Scan for the cell matching the given text and deliver its [X, Y] coordinate at center. 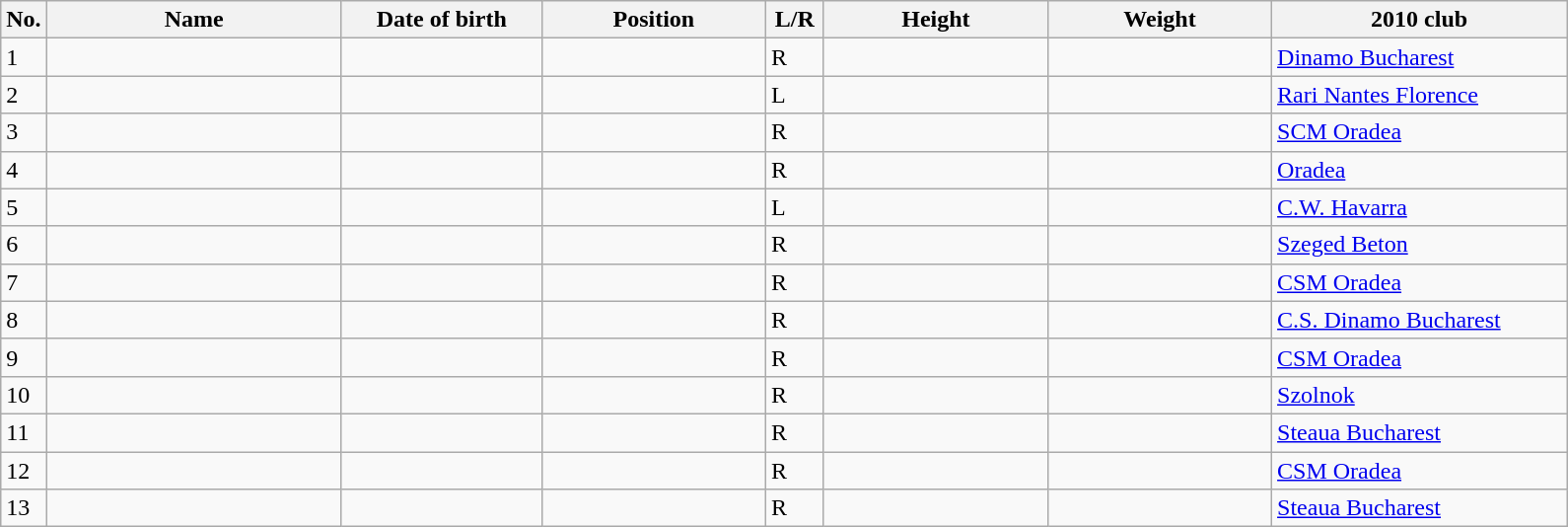
SCM Oradea [1420, 132]
C.S. Dinamo Bucharest [1420, 320]
Oradea [1420, 170]
Position [653, 20]
Dinamo Bucharest [1420, 57]
Date of birth [442, 20]
Szeged Beton [1420, 245]
13 [24, 508]
Rari Nantes Florence [1420, 95]
1 [24, 57]
No. [24, 20]
10 [24, 395]
L/R [795, 20]
Szolnok [1420, 395]
5 [24, 207]
6 [24, 245]
Weight [1160, 20]
4 [24, 170]
2010 club [1420, 20]
2 [24, 95]
7 [24, 282]
8 [24, 320]
Name [193, 20]
3 [24, 132]
11 [24, 432]
12 [24, 471]
Height [935, 20]
9 [24, 357]
C.W. Havarra [1420, 207]
